Pinpoint the cell where the given text exists, returning its (X, Y) midpoint coordinate. 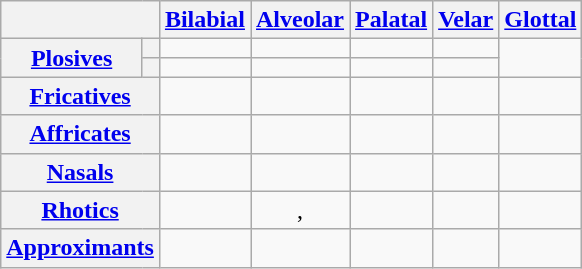
Nasals (80, 172)
Glottal (540, 20)
Fricatives (80, 96)
Rhotics (80, 210)
Affricates (80, 134)
, (300, 210)
Palatal (392, 20)
Approximants (80, 248)
Alveolar (300, 20)
Plosives (72, 58)
Velar (466, 20)
Bilabial (204, 20)
